Output the [x, y] coordinate of the center of the cell containing the given text.  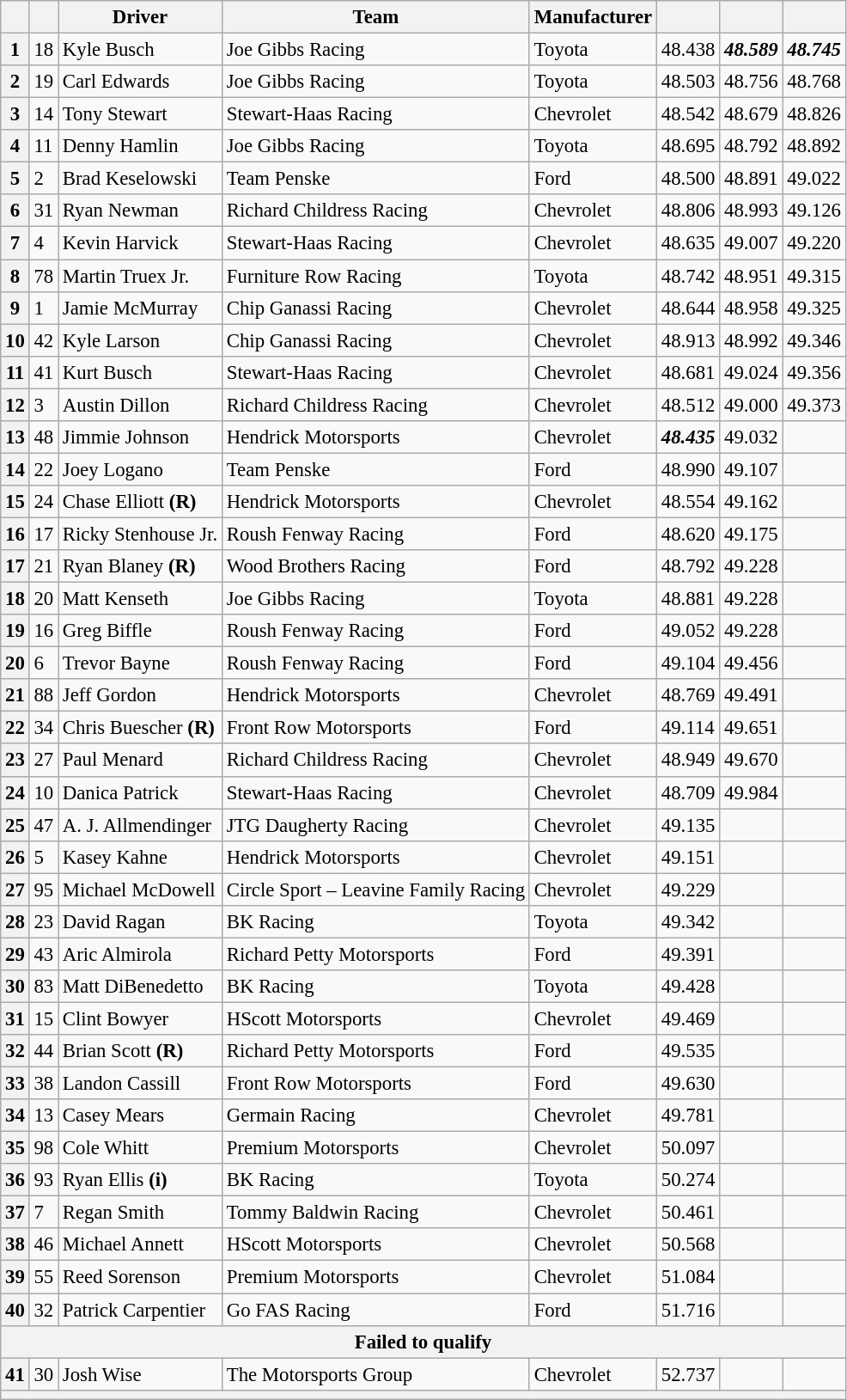
49.456 [751, 663]
48.435 [687, 437]
55 [43, 1277]
Chris Buescher (R) [141, 728]
Josh Wise [141, 1374]
Cole Whitt [141, 1148]
49.135 [687, 825]
Failed to qualify [423, 1342]
49.315 [814, 276]
93 [43, 1180]
50.461 [687, 1213]
48.512 [687, 405]
49.342 [687, 922]
48.951 [751, 276]
42 [43, 340]
52.737 [687, 1374]
49.229 [687, 890]
49.175 [751, 534]
48.503 [687, 82]
48.745 [814, 50]
51.084 [687, 1277]
48.438 [687, 50]
48.958 [751, 308]
48 [43, 437]
Kurt Busch [141, 372]
49.126 [814, 211]
12 [15, 405]
48.768 [814, 82]
Tommy Baldwin Racing [375, 1213]
49.356 [814, 372]
Patrick Carpentier [141, 1310]
48.993 [751, 211]
48.949 [687, 761]
49.535 [687, 1051]
49.220 [814, 243]
Chase Elliott (R) [141, 502]
49.007 [751, 243]
48.913 [687, 340]
Ricky Stenhouse Jr. [141, 534]
8 [15, 276]
26 [15, 857]
Michael Annett [141, 1245]
Germain Racing [375, 1116]
78 [43, 276]
49.391 [687, 954]
49.346 [814, 340]
83 [43, 987]
Team [375, 17]
48.756 [751, 82]
35 [15, 1148]
33 [15, 1084]
The Motorsports Group [375, 1374]
49.151 [687, 857]
49.670 [751, 761]
49.000 [751, 405]
49.373 [814, 405]
Jeff Gordon [141, 695]
Denny Hamlin [141, 146]
Matt DiBenedetto [141, 987]
36 [15, 1180]
48.806 [687, 211]
48.542 [687, 114]
46 [43, 1245]
50.568 [687, 1245]
43 [43, 954]
49.491 [751, 695]
JTG Daugherty Racing [375, 825]
48.891 [751, 179]
49.781 [687, 1116]
48.681 [687, 372]
49.022 [814, 179]
49.651 [751, 728]
Matt Kenseth [141, 599]
47 [43, 825]
Kyle Larson [141, 340]
50.097 [687, 1148]
49.428 [687, 987]
28 [15, 922]
Landon Cassill [141, 1084]
Trevor Bayne [141, 663]
Go FAS Racing [375, 1310]
Jamie McMurray [141, 308]
98 [43, 1148]
Danica Patrick [141, 792]
Ryan Newman [141, 211]
48.500 [687, 179]
48.742 [687, 276]
49.325 [814, 308]
95 [43, 890]
Joey Logano [141, 469]
Clint Bowyer [141, 1018]
48.589 [751, 50]
Kyle Busch [141, 50]
48.709 [687, 792]
88 [43, 695]
39 [15, 1277]
Manufacturer [593, 17]
Circle Sport – Leavine Family Racing [375, 890]
Ryan Blaney (R) [141, 566]
40 [15, 1310]
48.992 [751, 340]
49.104 [687, 663]
48.990 [687, 469]
A. J. Allmendinger [141, 825]
44 [43, 1051]
49.162 [751, 502]
Aric Almirola [141, 954]
48.695 [687, 146]
48.826 [814, 114]
Jimmie Johnson [141, 437]
49.024 [751, 372]
David Ragan [141, 922]
48.554 [687, 502]
49.052 [687, 631]
48.892 [814, 146]
Reed Sorenson [141, 1277]
50.274 [687, 1180]
Driver [141, 17]
Tony Stewart [141, 114]
37 [15, 1213]
48.769 [687, 695]
Regan Smith [141, 1213]
Michael McDowell [141, 890]
Kevin Harvick [141, 243]
9 [15, 308]
51.716 [687, 1310]
49.114 [687, 728]
Wood Brothers Racing [375, 566]
49.630 [687, 1084]
48.679 [751, 114]
48.881 [687, 599]
Paul Menard [141, 761]
Brad Keselowski [141, 179]
Kasey Kahne [141, 857]
Carl Edwards [141, 82]
29 [15, 954]
25 [15, 825]
49.984 [751, 792]
Casey Mears [141, 1116]
49.107 [751, 469]
49.469 [687, 1018]
48.644 [687, 308]
48.620 [687, 534]
Brian Scott (R) [141, 1051]
Ryan Ellis (i) [141, 1180]
Austin Dillon [141, 405]
Greg Biffle [141, 631]
48.635 [687, 243]
Furniture Row Racing [375, 276]
Martin Truex Jr. [141, 276]
49.032 [751, 437]
